Identify which cell holds the provided text, then report its [x, y] central coordinate. 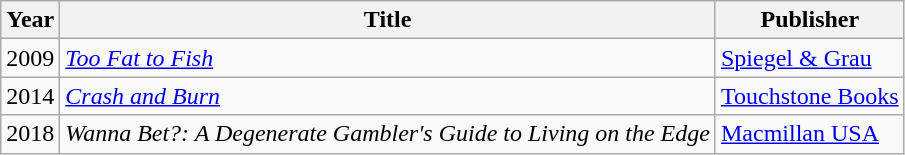
Too Fat to Fish [388, 58]
Macmillan USA [810, 134]
Crash and Burn [388, 96]
Title [388, 20]
2014 [30, 96]
Spiegel & Grau [810, 58]
2009 [30, 58]
2018 [30, 134]
Wanna Bet?: A Degenerate Gambler's Guide to Living on the Edge [388, 134]
Touchstone Books [810, 96]
Year [30, 20]
Publisher [810, 20]
